Find where the given text appears and provide that cell's center as [x, y] coordinate. 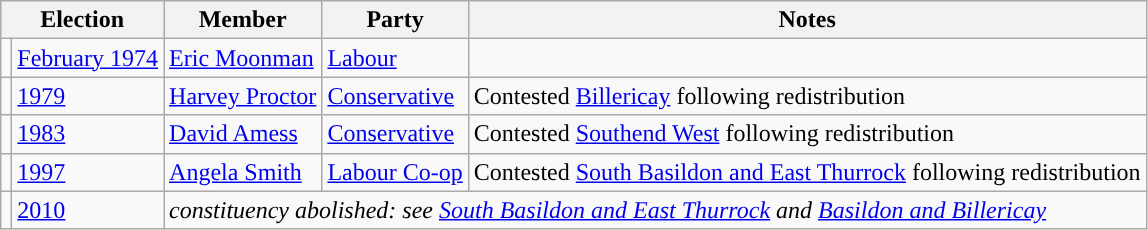
constituency abolished: see South Basildon and East Thurrock and Basildon and Billericay [656, 210]
Contested Southend West following redistribution [807, 134]
Party [395, 20]
Election [82, 20]
1997 [88, 172]
1983 [88, 134]
Labour Co-op [395, 172]
Contested South Basildon and East Thurrock following redistribution [807, 172]
Member [243, 20]
Angela Smith [243, 172]
February 1974 [88, 58]
Eric Moonman [243, 58]
1979 [88, 96]
David Amess [243, 134]
Contested Billericay following redistribution [807, 96]
Labour [395, 58]
Harvey Proctor [243, 96]
2010 [88, 210]
Notes [807, 20]
